Extract the (X, Y) coordinate from the center of the cell holding the provided text.  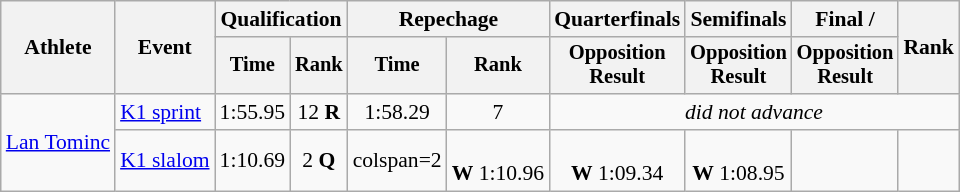
W 1:08.95 (738, 160)
12 R (319, 112)
Athlete (58, 48)
Semifinals (738, 19)
7 (498, 112)
colspan=2 (398, 160)
Qualification (282, 19)
W 1:10.96 (498, 160)
Lan Tominc (58, 142)
K1 sprint (164, 112)
2 Q (319, 160)
1:55.95 (252, 112)
Final / (846, 19)
K1 slalom (164, 160)
Quarterfinals (617, 19)
1:10.69 (252, 160)
Event (164, 48)
did not advance (754, 112)
1:58.29 (398, 112)
Repechage (449, 19)
W 1:09.34 (617, 160)
